Find where the given text appears and provide that cell's center as [X, Y] coordinate. 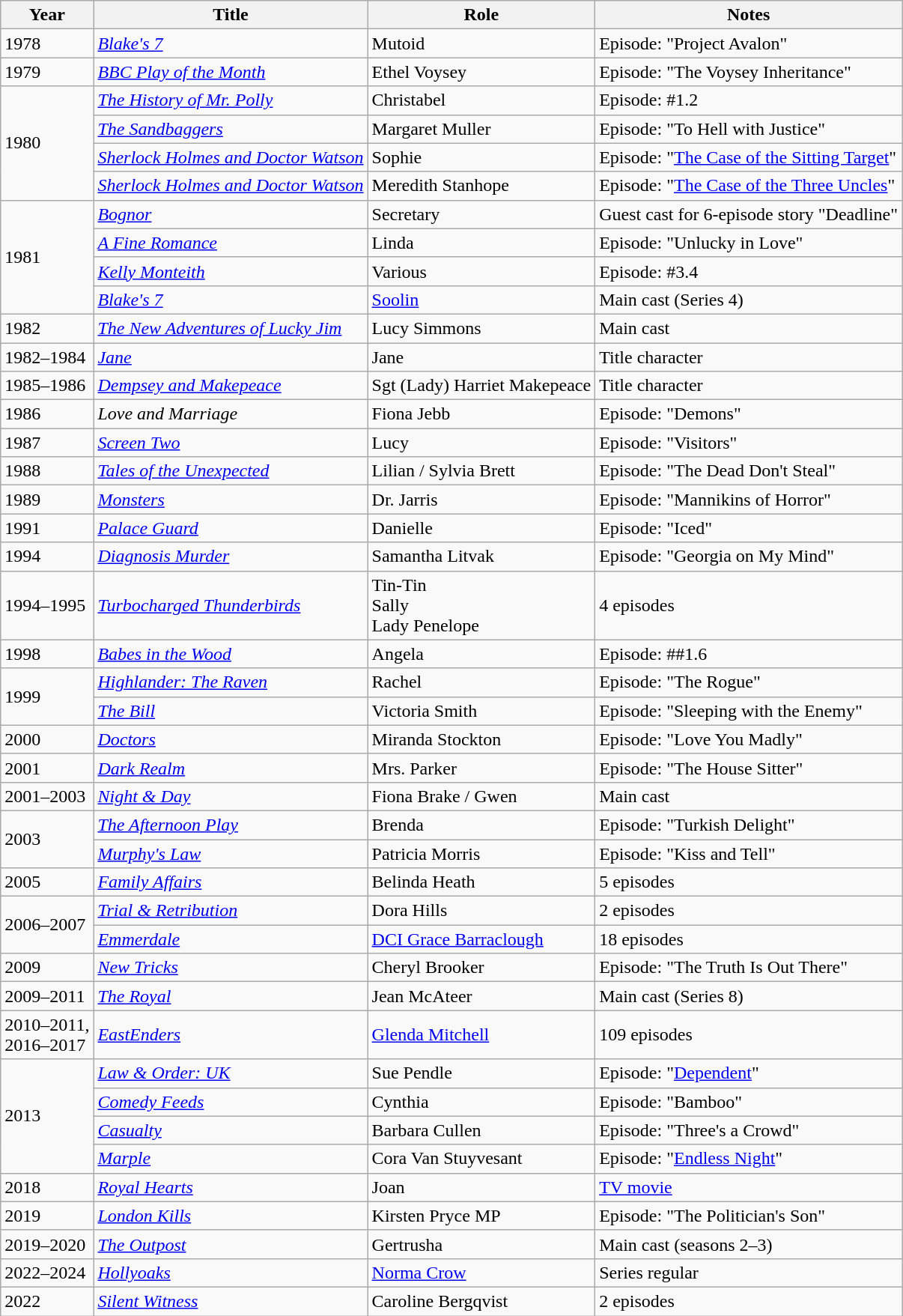
Norma Crow [481, 1273]
Diagnosis Murder [231, 557]
Murphy's Law [231, 853]
Main cast (Series 8) [749, 996]
BBC Play of the Month [231, 72]
A Fine Romance [231, 243]
Episode: "The Politician's Son" [749, 1216]
The Afternoon Play [231, 825]
Episode: "Mannikins of Horror" [749, 500]
Ethel Voysey [481, 72]
Episode: "Kiss and Tell" [749, 853]
2001 [47, 768]
Episode: "Three's a Crowd" [749, 1130]
Guest cast for 6-episode story "Deadline" [749, 214]
4 episodes [749, 605]
The Royal [231, 996]
Mutoid [481, 43]
1998 [47, 654]
Family Affairs [231, 882]
Episode: "Sleeping with the Enemy" [749, 711]
1981 [47, 257]
Samantha Litvak [481, 557]
Night & Day [231, 796]
Dora Hills [481, 911]
Episode: "Visitors" [749, 443]
Dempsey and Makepeace [231, 386]
Danielle [481, 528]
Episode: "The House Sitter" [749, 768]
Dr. Jarris [481, 500]
Various [481, 271]
Jean McAteer [481, 996]
Sophie [481, 157]
Kirsten Pryce MP [481, 1216]
Secretary [481, 214]
Highlander: The Raven [231, 682]
Notes [749, 15]
Episode: "Demons" [749, 414]
2003 [47, 839]
The History of Mr. Polly [231, 100]
2019–2020 [47, 1244]
Cynthia [481, 1102]
Episode: #3.4 [749, 271]
1982–1984 [47, 357]
Comedy Feeds [231, 1102]
Episode: "The Rogue" [749, 682]
EastEnders [231, 1035]
Angela [481, 654]
Trial & Retribution [231, 911]
1979 [47, 72]
Gertrusha [481, 1244]
Hollyoaks [231, 1273]
Tales of the Unexpected [231, 471]
1994–1995 [47, 605]
New Tricks [231, 968]
Christabel [481, 100]
Emmerdale [231, 939]
Lucy Simmons [481, 328]
Caroline Bergqvist [481, 1301]
The New Adventures of Lucky Jim [231, 328]
Dark Realm [231, 768]
Kelly Monteith [231, 271]
Victoria Smith [481, 711]
London Kills [231, 1216]
Episode: "Dependent" [749, 1073]
Glenda Mitchell [481, 1035]
Law & Order: UK [231, 1073]
Mrs. Parker [481, 768]
18 episodes [749, 939]
Title [231, 15]
Episode: "The Case of the Sitting Target" [749, 157]
2018 [47, 1187]
1986 [47, 414]
1988 [47, 471]
109 episodes [749, 1035]
2022–2024 [47, 1273]
Episode: "Iced" [749, 528]
2009–2011 [47, 996]
Patricia Morris [481, 853]
Lucy [481, 443]
1991 [47, 528]
Margaret Muller [481, 129]
Bognor [231, 214]
2019 [47, 1216]
5 episodes [749, 882]
Brenda [481, 825]
1994 [47, 557]
Episode: "Project Avalon" [749, 43]
Palace Guard [231, 528]
Linda [481, 243]
The Sandbaggers [231, 129]
2022 [47, 1301]
Fiona Jebb [481, 414]
Screen Two [231, 443]
The Bill [231, 711]
Monsters [231, 500]
Turbocharged Thunderbirds [231, 605]
Lilian / Sylvia Brett [481, 471]
2006–2007 [47, 925]
Cora Van Stuyvesant [481, 1159]
2013 [47, 1116]
Main cast (Series 4) [749, 300]
2009 [47, 968]
Rachel [481, 682]
2000 [47, 739]
Series regular [749, 1273]
Sgt (Lady) Harriet Makepeace [481, 386]
The Outpost [231, 1244]
2010–2011,2016–2017 [47, 1035]
Episode: "The Case of the Three Uncles" [749, 186]
Episode: "Unlucky in Love" [749, 243]
Silent Witness [231, 1301]
Main cast (seasons 2–3) [749, 1244]
Episode: "Love You Madly" [749, 739]
Miranda Stockton [481, 739]
Episode: "Bamboo" [749, 1102]
1985–1986 [47, 386]
1980 [47, 143]
Joan [481, 1187]
1987 [47, 443]
Fiona Brake / Gwen [481, 796]
2001–2003 [47, 796]
Soolin [481, 300]
Episode: "The Voysey Inheritance" [749, 72]
Episode: "Georgia on My Mind" [749, 557]
Year [47, 15]
Marple [231, 1159]
DCI Grace Barraclough [481, 939]
Episode: "Turkish Delight" [749, 825]
1999 [47, 697]
Episode: #1.2 [749, 100]
Casualty [231, 1130]
Episode: "The Dead Don't Steal" [749, 471]
Meredith Stanhope [481, 186]
Royal Hearts [231, 1187]
Episode: "To Hell with Justice" [749, 129]
2005 [47, 882]
Role [481, 15]
Babes in the Wood [231, 654]
Episode: ##1.6 [749, 654]
TV movie [749, 1187]
Love and Marriage [231, 414]
Sue Pendle [481, 1073]
Tin-Tin Sally Lady Penelope [481, 605]
Doctors [231, 739]
Episode: "The Truth Is Out There" [749, 968]
Barbara Cullen [481, 1130]
1989 [47, 500]
Belinda Heath [481, 882]
1982 [47, 328]
Cheryl Brooker [481, 968]
Episode: "Endless Night" [749, 1159]
1978 [47, 43]
